Find where the given text appears and provide that cell's center as [X, Y] coordinate. 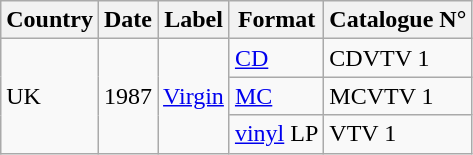
Date [128, 20]
Country [50, 20]
VTV 1 [398, 134]
Label [194, 20]
Format [276, 20]
MC [276, 96]
1987 [128, 96]
Catalogue N° [398, 20]
MCVTV 1 [398, 96]
CDVTV 1 [398, 58]
UK [50, 96]
CD [276, 58]
Virgin [194, 96]
vinyl LP [276, 134]
